Output the [X, Y] coordinate of the center of the cell containing the given text.  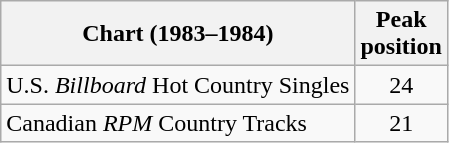
21 [401, 123]
U.S. Billboard Hot Country Singles [178, 85]
24 [401, 85]
Chart (1983–1984) [178, 34]
Canadian RPM Country Tracks [178, 123]
Peakposition [401, 34]
